For the text-containing cell, return its midpoint in [x, y] coordinate format. 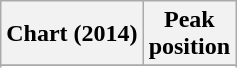
Chart (2014) [72, 34]
Peakposition [189, 34]
